Identify which cell holds the provided text, then report its [X, Y] central coordinate. 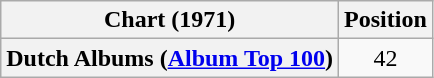
Position [386, 20]
Chart (1971) [170, 20]
42 [386, 58]
Dutch Albums (Album Top 100) [170, 58]
